Determine the (x, y) coordinate at the center of the cell enclosing the given text.  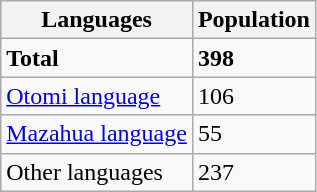
237 (254, 172)
Population (254, 20)
106 (254, 96)
Languages (97, 20)
Total (97, 58)
Other languages (97, 172)
398 (254, 58)
55 (254, 134)
Mazahua language (97, 134)
Otomi language (97, 96)
